From the cell containing the given text, extract its center point as [X, Y] coordinate. 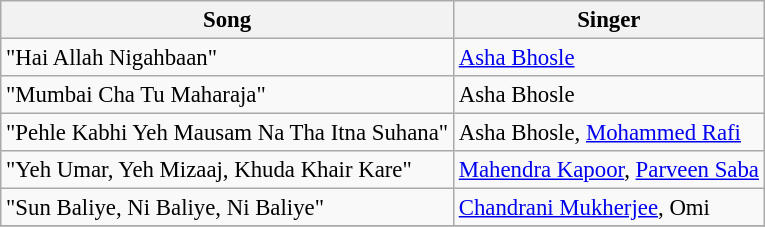
Singer [608, 20]
"Hai Allah Nigahbaan" [228, 58]
Chandrani Mukherjee, Omi [608, 208]
"Sun Baliye, Ni Baliye, Ni Baliye" [228, 208]
"Pehle Kabhi Yeh Mausam Na Tha Itna Suhana" [228, 133]
"Mumbai Cha Tu Maharaja" [228, 95]
Asha Bhosle, Mohammed Rafi [608, 133]
Mahendra Kapoor, Parveen Saba [608, 170]
"Yeh Umar, Yeh Mizaaj, Khuda Khair Kare" [228, 170]
Song [228, 20]
